Locate the cell with the specified text and output its (X, Y) center coordinate. 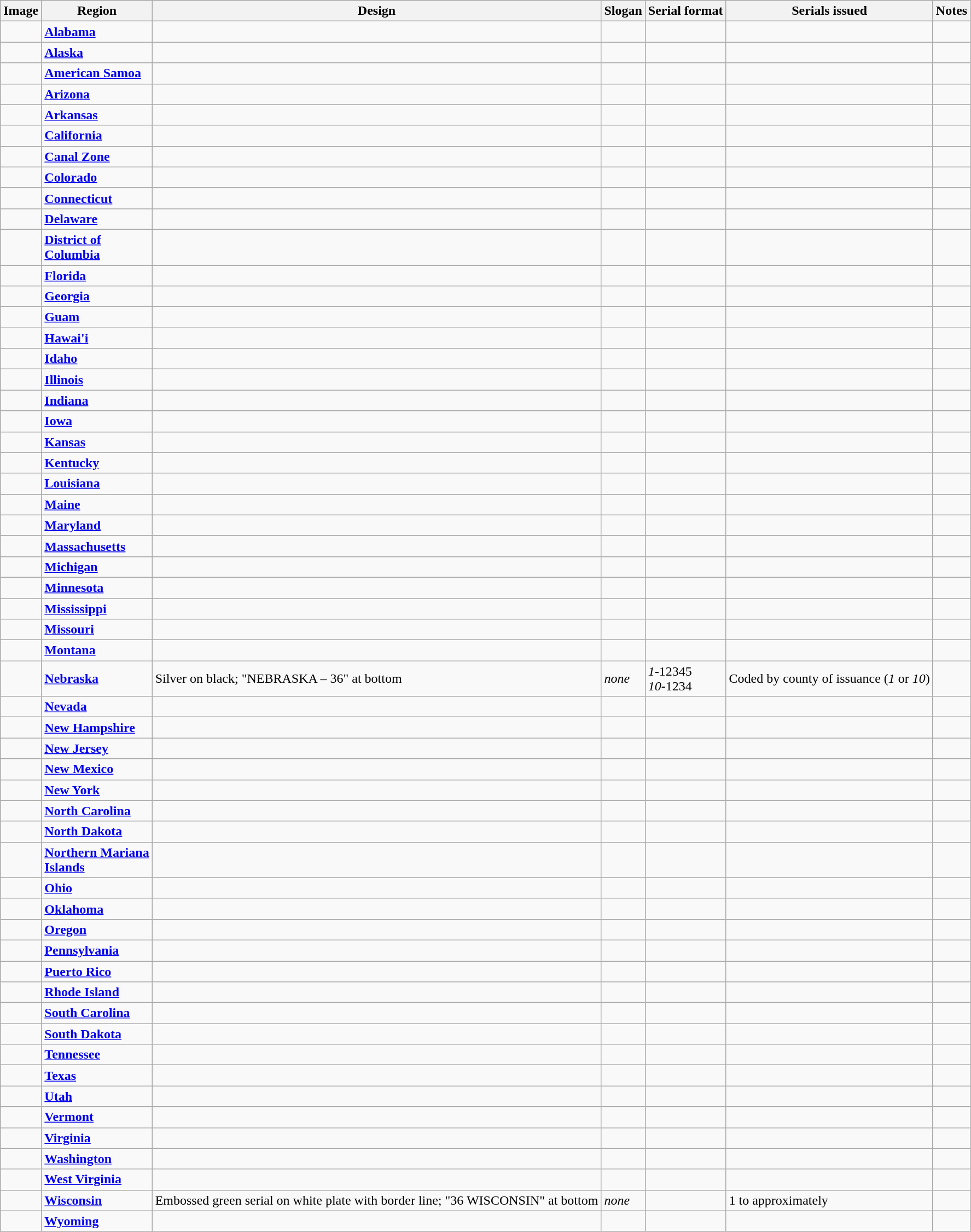
Northern Mariana Islands (97, 860)
District ofColumbia (97, 247)
South Dakota (97, 1034)
1-1234510-1234 (685, 678)
Indiana (97, 400)
Alabama (97, 32)
South Carolina (97, 1013)
Nevada (97, 707)
Florida (97, 275)
Arkansas (97, 115)
New Jersey (97, 748)
Kansas (97, 442)
Embossed green serial on white plate with border line; "36 WISCONSIN" at bottom (376, 1200)
Missouri (97, 630)
Illinois (97, 380)
North Carolina (97, 811)
Rhode Island (97, 992)
New Mexico (97, 769)
Kentucky (97, 463)
Colorado (97, 177)
New Hampshire (97, 728)
Canal Zone (97, 156)
Massachusetts (97, 546)
Silver on black; "NEBRASKA – 36" at bottom (376, 678)
Wyoming (97, 1221)
American Samoa (97, 73)
Maryland (97, 525)
California (97, 136)
Texas (97, 1076)
West Virginia (97, 1179)
North Dakota (97, 832)
Tennessee (97, 1055)
Mississippi (97, 609)
Vermont (97, 1117)
Alaska (97, 53)
New York (97, 790)
Oregon (97, 929)
Delaware (97, 219)
Connecticut (97, 198)
Notes (951, 11)
Wisconsin (97, 1200)
Pennsylvania (97, 950)
Slogan (623, 11)
Serial format (685, 11)
Oklahoma (97, 909)
Minnesota (97, 588)
Iowa (97, 421)
Idaho (97, 359)
Louisiana (97, 484)
1 to approximately (829, 1200)
Image (21, 11)
Design (376, 11)
Hawai'i (97, 338)
Utah (97, 1096)
Puerto Rico (97, 971)
Maine (97, 504)
Virginia (97, 1138)
Michigan (97, 567)
Washington (97, 1159)
Region (97, 11)
Serials issued (829, 11)
Ohio (97, 888)
Nebraska (97, 678)
Coded by county of issuance (1 or 10) (829, 678)
Georgia (97, 297)
Arizona (97, 94)
Montana (97, 650)
Guam (97, 317)
